Pinpoint the cell where the given text exists, returning its [x, y] midpoint coordinate. 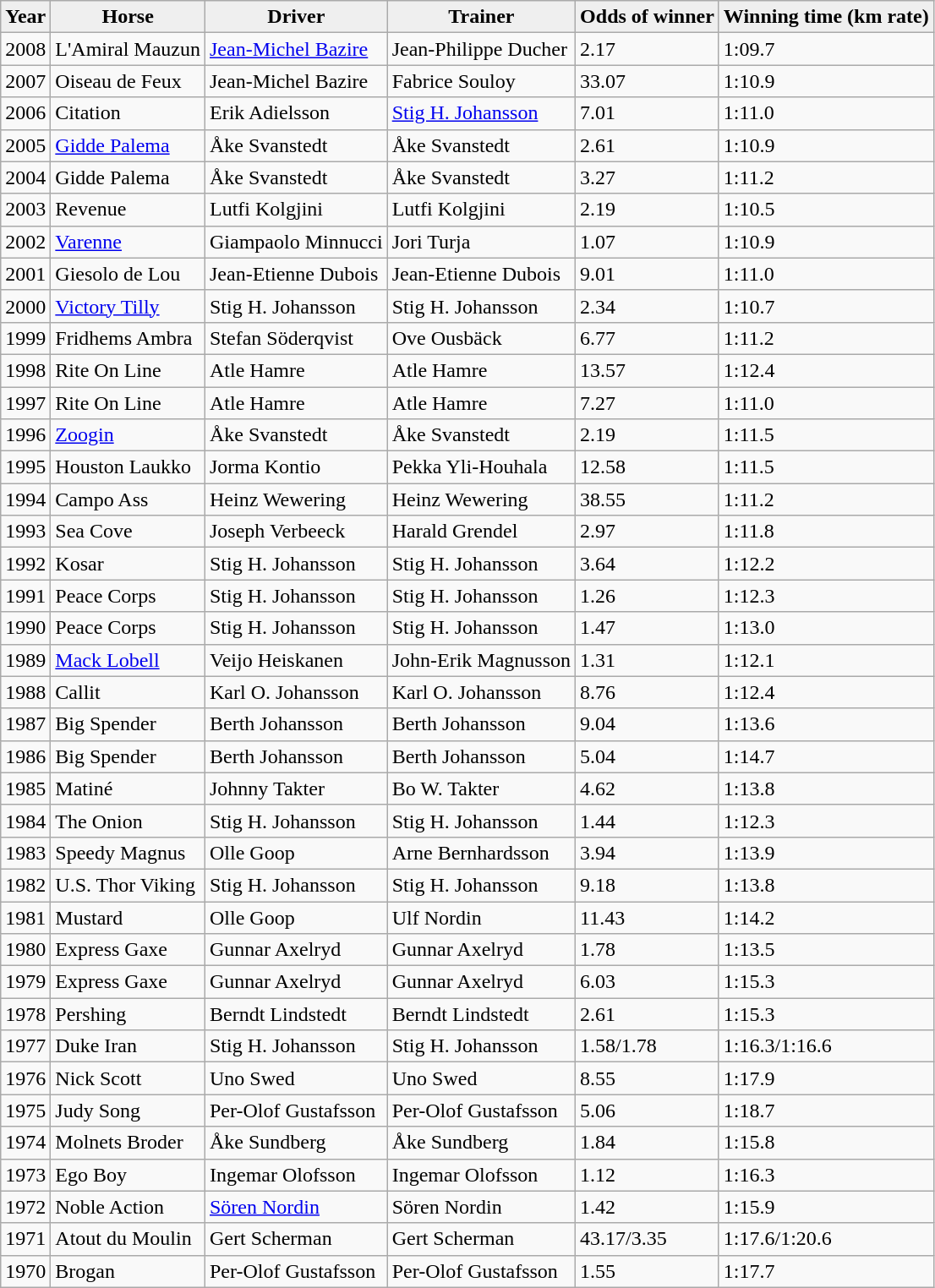
1:15.8 [826, 1143]
Pershing [128, 1014]
2002 [25, 242]
1991 [25, 596]
1976 [25, 1078]
Giampaolo Minnucci [296, 242]
6.03 [648, 982]
Revenue [128, 210]
Victory Tilly [128, 306]
1.26 [648, 596]
Campo Ass [128, 499]
Houston Laukko [128, 467]
1980 [25, 950]
1:17.7 [826, 1271]
1.84 [648, 1143]
Year [25, 17]
Mack Lobell [128, 660]
1:10.5 [826, 210]
Brogan [128, 1271]
1982 [25, 885]
1:15.9 [826, 1207]
Fridhems Ambra [128, 338]
Fabrice Souloy [481, 81]
6.77 [648, 338]
1:17.9 [826, 1078]
1.55 [648, 1271]
2.97 [648, 532]
12.58 [648, 467]
U.S. Thor Viking [128, 885]
Duke Iran [128, 1046]
John-Erik Magnusson [481, 660]
13.57 [648, 370]
Jori Turja [481, 242]
Harald Grendel [481, 532]
1998 [25, 370]
2005 [25, 145]
L'Amiral Mauzun [128, 49]
1992 [25, 564]
Kosar [128, 564]
1995 [25, 467]
1977 [25, 1046]
1:18.7 [826, 1111]
Sea Cove [128, 532]
1.07 [648, 242]
Veijo Heiskanen [296, 660]
Arne Bernhardsson [481, 853]
1:13.6 [826, 724]
1.44 [648, 821]
1987 [25, 724]
Noble Action [128, 1207]
1:13.5 [826, 950]
1972 [25, 1207]
1.12 [648, 1175]
7.01 [648, 113]
Zoogin [128, 435]
1979 [25, 982]
38.55 [648, 499]
1997 [25, 403]
1:14.7 [826, 756]
Matiné [128, 789]
Mustard [128, 917]
9.01 [648, 274]
Jean-Philippe Ducher [481, 49]
1993 [25, 532]
1:17.6/1:20.6 [826, 1239]
1983 [25, 853]
Erik Adielsson [296, 113]
1:16.3/1:16.6 [826, 1046]
Trainer [481, 17]
1988 [25, 692]
1973 [25, 1175]
Ulf Nordin [481, 917]
9.04 [648, 724]
9.18 [648, 885]
8.76 [648, 692]
1981 [25, 917]
2008 [25, 49]
1:16.3 [826, 1175]
2.34 [648, 306]
Ove Ousbäck [481, 338]
Pekka Yli-Houhala [481, 467]
1984 [25, 821]
Callit [128, 692]
The Onion [128, 821]
Molnets Broder [128, 1143]
2007 [25, 81]
3.27 [648, 177]
7.27 [648, 403]
Stefan Söderqvist [296, 338]
3.64 [648, 564]
Bo W. Takter [481, 789]
1.42 [648, 1207]
1974 [25, 1143]
1:12.2 [826, 564]
Driver [296, 17]
Jorma Kontio [296, 467]
1:13.9 [826, 853]
Odds of winner [648, 17]
1:14.2 [826, 917]
1:12.1 [826, 660]
1:10.7 [826, 306]
33.07 [648, 81]
2001 [25, 274]
1971 [25, 1239]
2004 [25, 177]
5.06 [648, 1111]
Varenne [128, 242]
1:13.0 [826, 628]
Citation [128, 113]
Speedy Magnus [128, 853]
1970 [25, 1271]
1989 [25, 660]
2.17 [648, 49]
1:11.8 [826, 532]
Atout du Moulin [128, 1239]
Winning time (km rate) [826, 17]
Giesolo de Lou [128, 274]
Joseph Verbeeck [296, 532]
43.17/3.35 [648, 1239]
Horse [128, 17]
1.31 [648, 660]
1978 [25, 1014]
3.94 [648, 853]
11.43 [648, 917]
Oiseau de Feux [128, 81]
2003 [25, 210]
Johnny Takter [296, 789]
1.58/1.78 [648, 1046]
Ego Boy [128, 1175]
1999 [25, 338]
Judy Song [128, 1111]
1990 [25, 628]
2000 [25, 306]
2006 [25, 113]
1.78 [648, 950]
1.47 [648, 628]
1975 [25, 1111]
4.62 [648, 789]
1996 [25, 435]
Nick Scott [128, 1078]
1994 [25, 499]
1:09.7 [826, 49]
8.55 [648, 1078]
1985 [25, 789]
5.04 [648, 756]
1986 [25, 756]
